Determine the (x, y) coordinate at the center of the cell enclosing the given text.  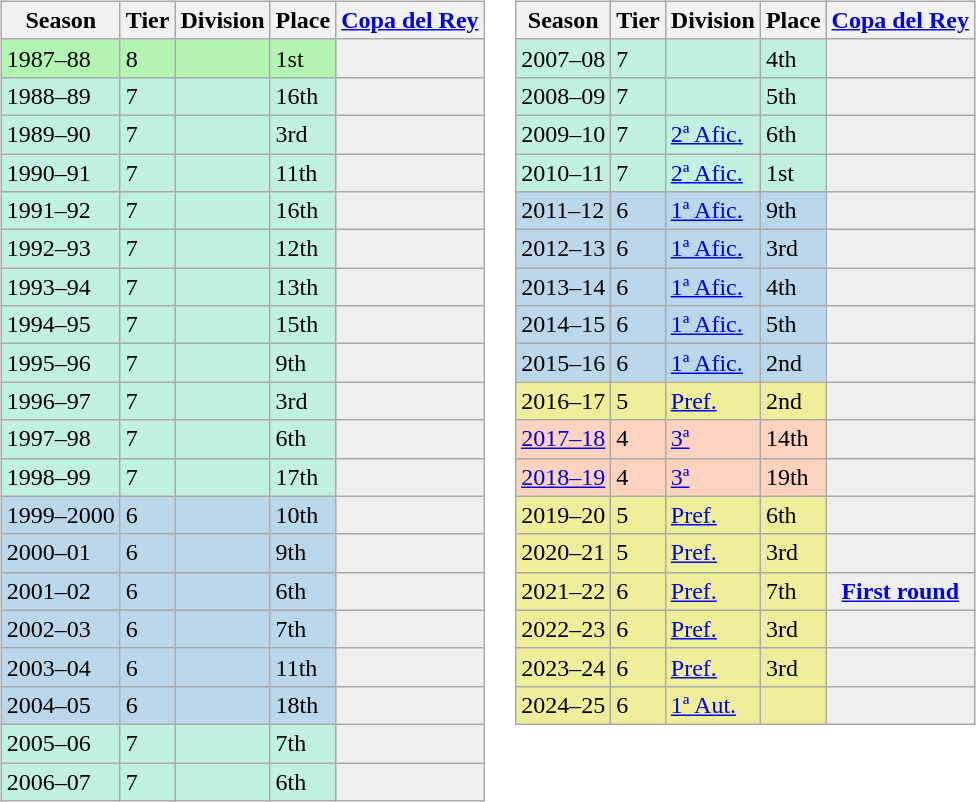
1999–2000 (60, 515)
12th (303, 249)
2013–14 (564, 287)
1990–91 (60, 173)
1991–92 (60, 211)
1995–96 (60, 363)
2018–19 (564, 477)
2011–12 (564, 211)
1994–95 (60, 325)
2008–09 (564, 96)
2017–18 (564, 439)
19th (793, 477)
8 (148, 58)
1998–99 (60, 477)
15th (303, 325)
2023–24 (564, 667)
2019–20 (564, 515)
2022–23 (564, 629)
1993–94 (60, 287)
2003–04 (60, 667)
2006–07 (60, 781)
First round (900, 591)
1ª Aut. (712, 705)
2012–13 (564, 249)
2014–15 (564, 325)
1996–97 (60, 401)
2001–02 (60, 591)
13th (303, 287)
14th (793, 439)
2005–06 (60, 743)
2000–01 (60, 553)
2016–17 (564, 401)
2021–22 (564, 591)
1987–88 (60, 58)
2010–11 (564, 173)
1997–98 (60, 439)
1992–93 (60, 249)
2004–05 (60, 705)
18th (303, 705)
2024–25 (564, 705)
1989–90 (60, 134)
2020–21 (564, 553)
17th (303, 477)
2002–03 (60, 629)
10th (303, 515)
2007–08 (564, 58)
2015–16 (564, 363)
2009–10 (564, 134)
1988–89 (60, 96)
